Extract the [X, Y] coordinate from the center of the cell holding the provided text.  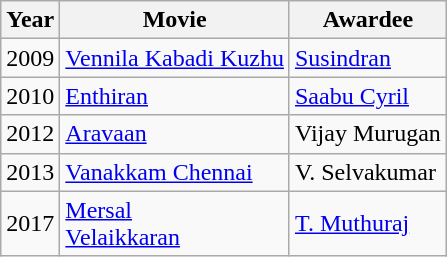
2009 [30, 58]
Aravaan [175, 134]
Movie [175, 20]
2017 [30, 224]
Saabu Cyril [368, 96]
2013 [30, 172]
Year [30, 20]
T. Muthuraj [368, 224]
Mersal Velaikkaran [175, 224]
Susindran [368, 58]
Vennila Kabadi Kuzhu [175, 58]
Vijay Murugan [368, 134]
2012 [30, 134]
Vanakkam Chennai [175, 172]
Awardee [368, 20]
V. Selvakumar [368, 172]
2010 [30, 96]
Enthiran [175, 96]
